Determine the [x, y] coordinate at the center of the cell enclosing the given text.  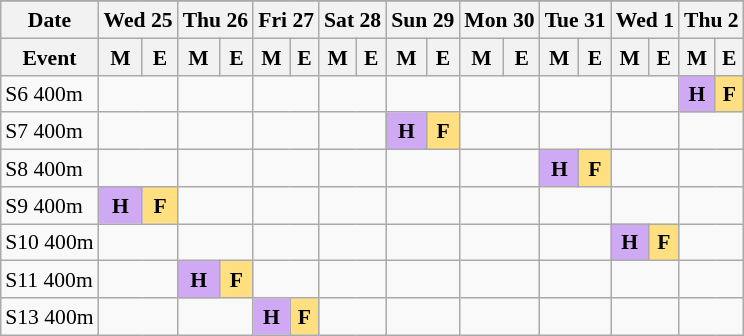
Fri 27 [286, 20]
Date [49, 20]
S8 400m [49, 168]
Sat 28 [352, 20]
S6 400m [49, 94]
S13 400m [49, 316]
Wed 25 [138, 20]
Sun 29 [422, 20]
Tue 31 [576, 20]
Wed 1 [645, 20]
S9 400m [49, 204]
S7 400m [49, 130]
S11 400m [49, 280]
Mon 30 [499, 20]
Thu 26 [216, 20]
Event [49, 56]
Thu 2 [712, 20]
S10 400m [49, 242]
